Determine the (X, Y) coordinate at the center of the cell enclosing the given text.  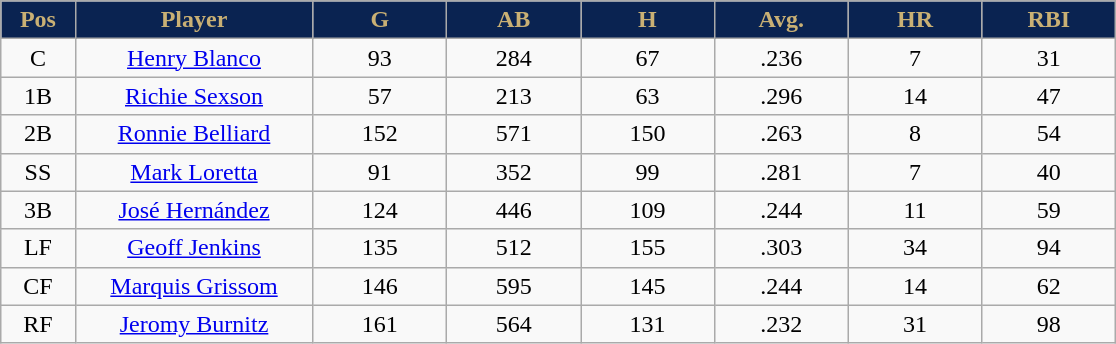
Mark Loretta (194, 172)
HR (915, 20)
145 (648, 286)
99 (648, 172)
161 (380, 324)
.281 (781, 172)
SS (38, 172)
152 (380, 134)
47 (1049, 96)
213 (514, 96)
512 (514, 248)
AB (514, 20)
59 (1049, 210)
.296 (781, 96)
.263 (781, 134)
Geoff Jenkins (194, 248)
595 (514, 286)
1B (38, 96)
Richie Sexson (194, 96)
Jeromy Burnitz (194, 324)
54 (1049, 134)
63 (648, 96)
Marquis Grissom (194, 286)
11 (915, 210)
.236 (781, 58)
H (648, 20)
Henry Blanco (194, 58)
34 (915, 248)
284 (514, 58)
109 (648, 210)
57 (380, 96)
Ronnie Belliard (194, 134)
2B (38, 134)
564 (514, 324)
91 (380, 172)
352 (514, 172)
40 (1049, 172)
Player (194, 20)
146 (380, 286)
571 (514, 134)
RF (38, 324)
C (38, 58)
G (380, 20)
LF (38, 248)
67 (648, 58)
Pos (38, 20)
155 (648, 248)
135 (380, 248)
131 (648, 324)
RBI (1049, 20)
Avg. (781, 20)
62 (1049, 286)
3B (38, 210)
94 (1049, 248)
446 (514, 210)
José Hernández (194, 210)
.303 (781, 248)
124 (380, 210)
CF (38, 286)
8 (915, 134)
.232 (781, 324)
93 (380, 58)
150 (648, 134)
98 (1049, 324)
